Identify which cell holds the provided text, then report its [x, y] central coordinate. 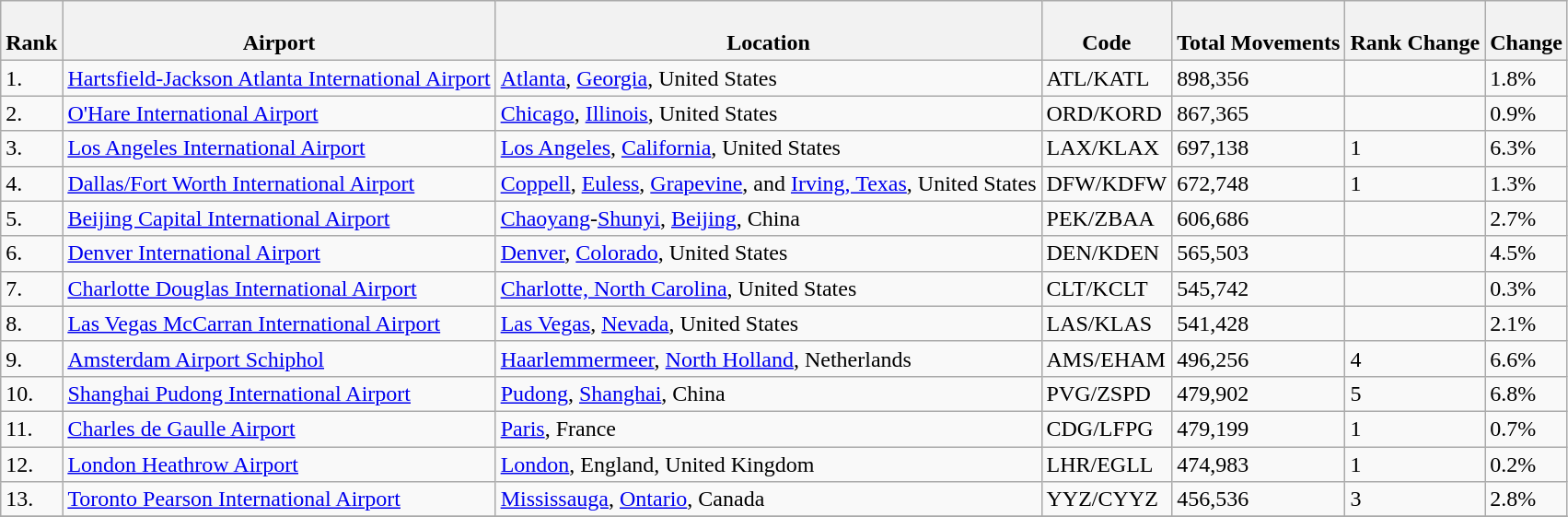
Los Angeles International Airport [279, 148]
London Heathrow Airport [279, 464]
LAS/KLAS [1107, 323]
Atlanta, Georgia, United States [768, 78]
Change [1527, 31]
Amsterdam Airport Schiphol [279, 358]
Toronto Pearson International Airport [279, 499]
1. [31, 78]
7. [31, 288]
6.8% [1527, 394]
606,686 [1259, 218]
474,983 [1259, 464]
DEN/KDEN [1107, 253]
5. [31, 218]
Mississauga, Ontario, Canada [768, 499]
Total Movements [1259, 31]
Chicago, Illinois, United States [768, 113]
12. [31, 464]
6.6% [1527, 358]
8. [31, 323]
Denver International Airport [279, 253]
AMS/EHAM [1107, 358]
Haarlemmermeer, North Holland, Netherlands [768, 358]
Rank [31, 31]
PEK/ZBAA [1107, 218]
4.5% [1527, 253]
0.2% [1527, 464]
Chaoyang-Shunyi, Beijing, China [768, 218]
Charles de Gaulle Airport [279, 429]
13. [31, 499]
496,256 [1259, 358]
Charlotte Douglas International Airport [279, 288]
LAX/KLAX [1107, 148]
867,365 [1259, 113]
Dallas/Fort Worth International Airport [279, 183]
PVG/ZSPD [1107, 394]
6.3% [1527, 148]
Location [768, 31]
Pudong, Shanghai, China [768, 394]
479,199 [1259, 429]
2.1% [1527, 323]
9. [31, 358]
898,356 [1259, 78]
6. [31, 253]
Hartsfield-Jackson Atlanta International Airport [279, 78]
2. [31, 113]
2.7% [1527, 218]
DFW/KDFW [1107, 183]
ORD/KORD [1107, 113]
O'Hare International Airport [279, 113]
0.3% [1527, 288]
11. [31, 429]
YYZ/CYYZ [1107, 499]
Las Vegas McCarran International Airport [279, 323]
0.9% [1527, 113]
LHR/EGLL [1107, 464]
Airport [279, 31]
Rank Change [1415, 31]
Los Angeles, California, United States [768, 148]
2.8% [1527, 499]
CDG/LFPG [1107, 429]
565,503 [1259, 253]
456,536 [1259, 499]
541,428 [1259, 323]
1.8% [1527, 78]
5 [1415, 394]
London, England, United Kingdom [768, 464]
Denver, Colorado, United States [768, 253]
Beijing Capital International Airport [279, 218]
CLT/KCLT [1107, 288]
Las Vegas, Nevada, United States [768, 323]
Coppell, Euless, Grapevine, and Irving, Texas, United States [768, 183]
4. [31, 183]
ATL/KATL [1107, 78]
3. [31, 148]
479,902 [1259, 394]
672,748 [1259, 183]
Paris, France [768, 429]
10. [31, 394]
545,742 [1259, 288]
Charlotte, North Carolina, United States [768, 288]
1.3% [1527, 183]
697,138 [1259, 148]
0.7% [1527, 429]
4 [1415, 358]
Shanghai Pudong International Airport [279, 394]
3 [1415, 499]
Code [1107, 31]
